Extract the (x, y) coordinate from the center of the cell holding the provided text.  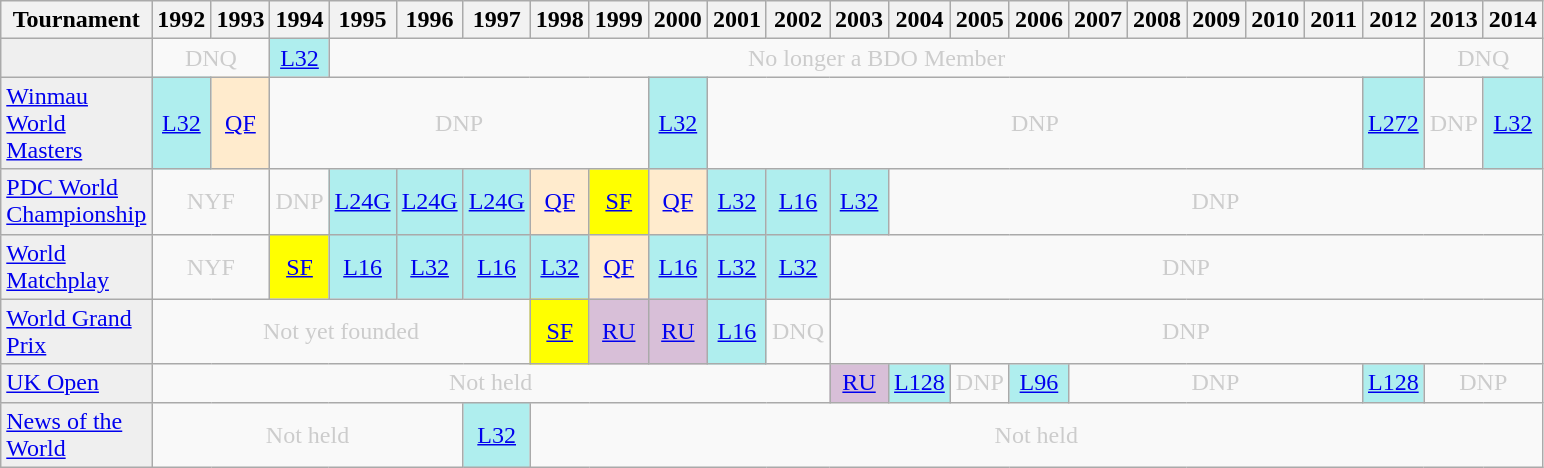
2003 (860, 20)
2006 (1038, 20)
1992 (182, 20)
2002 (798, 20)
2001 (736, 20)
Tournament (76, 20)
No longer a BDO Member (876, 58)
Not yet founded (341, 332)
UK Open (76, 383)
2000 (678, 20)
PDC World Championship (76, 202)
Winmau World Masters (76, 123)
2005 (980, 20)
2012 (1393, 20)
2008 (1158, 20)
1996 (430, 20)
1999 (618, 20)
News of the World (76, 434)
1993 (240, 20)
L96 (1038, 383)
World Matchplay (76, 266)
2014 (1512, 20)
L272 (1393, 123)
1998 (560, 20)
1995 (362, 20)
2010 (1276, 20)
1997 (496, 20)
2009 (1216, 20)
World Grand Prix (76, 332)
2007 (1098, 20)
2011 (1334, 20)
2004 (920, 20)
1994 (300, 20)
2013 (1454, 20)
